Determine the [X, Y] coordinate at the center of the cell enclosing the given text.  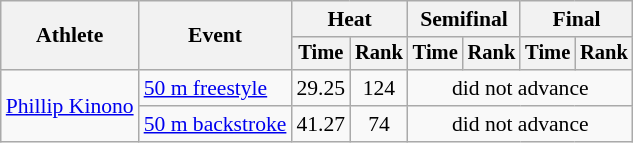
Semifinal [464, 19]
Heat [349, 19]
Final [576, 19]
50 m freestyle [216, 88]
Athlete [70, 36]
74 [379, 124]
41.27 [320, 124]
Event [216, 36]
Phillip Kinono [70, 106]
29.25 [320, 88]
124 [379, 88]
50 m backstroke [216, 124]
